Identify which cell holds the provided text, then report its (X, Y) central coordinate. 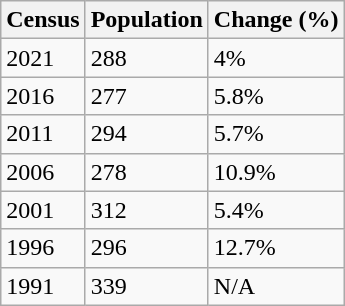
12.7% (276, 248)
2006 (43, 172)
5.8% (276, 96)
Population (146, 20)
1991 (43, 286)
296 (146, 248)
278 (146, 172)
2021 (43, 58)
10.9% (276, 172)
277 (146, 96)
5.7% (276, 134)
N/A (276, 286)
4% (276, 58)
288 (146, 58)
Census (43, 20)
Change (%) (276, 20)
294 (146, 134)
312 (146, 210)
1996 (43, 248)
2011 (43, 134)
2016 (43, 96)
5.4% (276, 210)
339 (146, 286)
2001 (43, 210)
